Output the (x, y) coordinate of the center of the cell containing the given text.  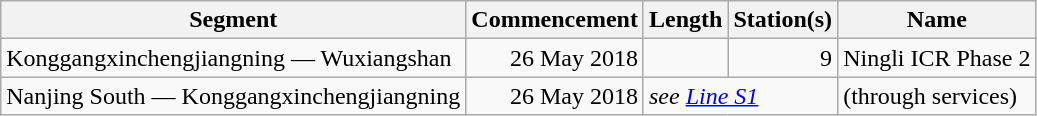
see Line S1 (740, 96)
Segment (234, 20)
(through services) (937, 96)
Ningli ICR Phase 2 (937, 58)
9 (783, 58)
Length (685, 20)
Konggangxinchengjiangning — Wuxiangshan (234, 58)
Nanjing South — Konggangxinchengjiangning (234, 96)
Commencement (555, 20)
Name (937, 20)
Station(s) (783, 20)
